Extract the (X, Y) coordinate from the center of the cell holding the provided text.  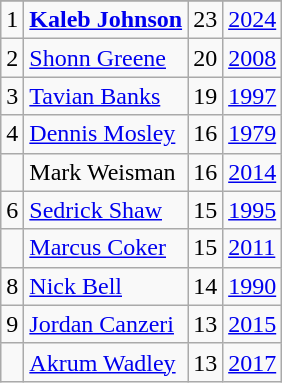
19 (206, 96)
6 (12, 210)
Marcus Coker (106, 248)
1979 (252, 134)
Kaleb Johnson (106, 20)
2017 (252, 362)
3 (12, 96)
9 (12, 324)
2015 (252, 324)
23 (206, 20)
2008 (252, 58)
1997 (252, 96)
Mark Weisman (106, 172)
1 (12, 20)
Nick Bell (106, 286)
8 (12, 286)
Shonn Greene (106, 58)
Akrum Wadley (106, 362)
Jordan Canzeri (106, 324)
1995 (252, 210)
2 (12, 58)
20 (206, 58)
2024 (252, 20)
14 (206, 286)
Sedrick Shaw (106, 210)
Dennis Mosley (106, 134)
2014 (252, 172)
4 (12, 134)
Tavian Banks (106, 96)
1990 (252, 286)
2011 (252, 248)
